Identify which cell holds the provided text, then report its (X, Y) central coordinate. 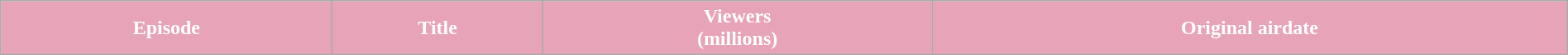
Viewers(millions) (737, 28)
Episode (167, 28)
Title (437, 28)
Original airdate (1250, 28)
